Detect which cell encompasses the target text, then output its [X, Y] center coordinate. 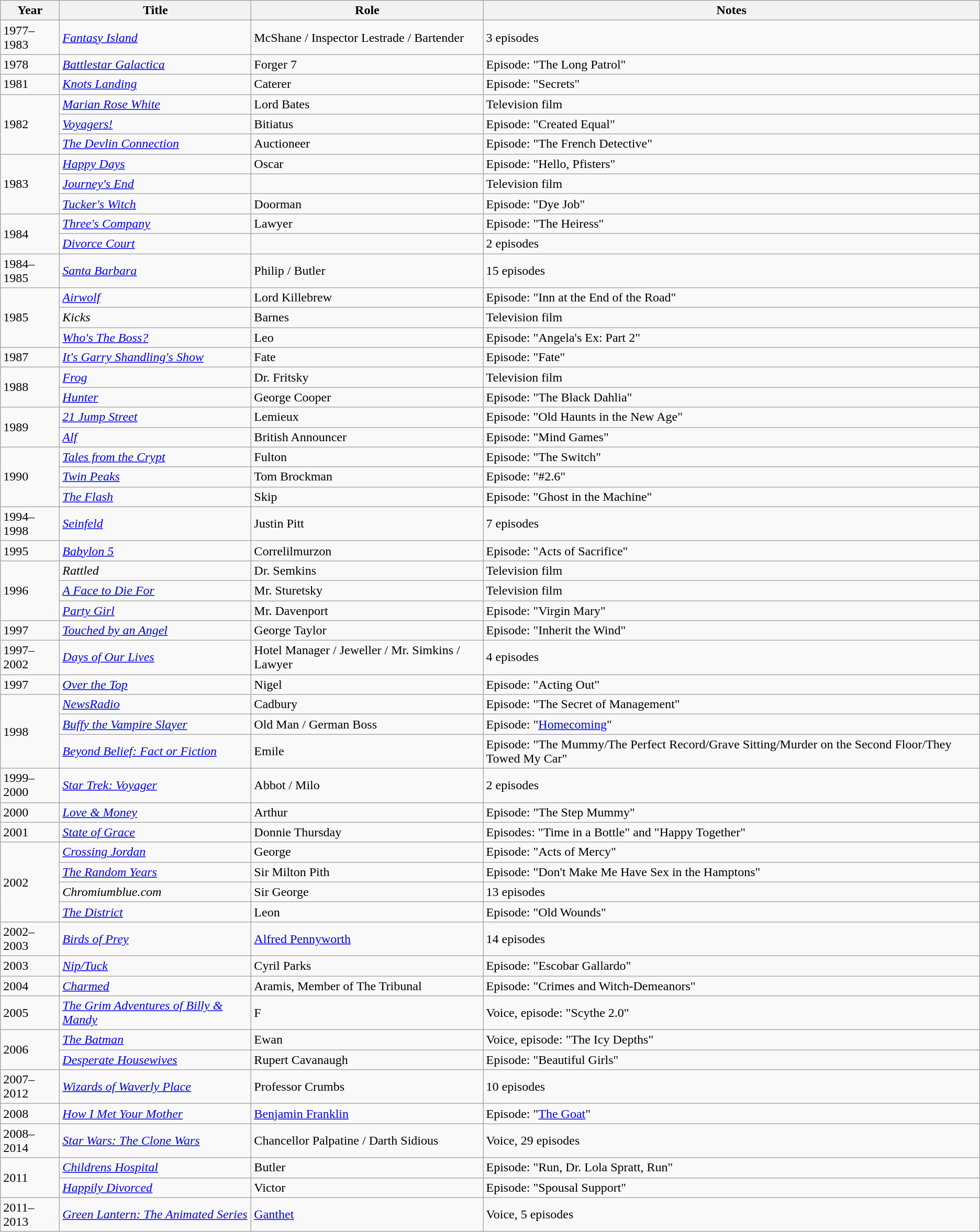
Chancellor Palpatine / Darth Sidious [367, 1141]
Abbot / Milo [367, 785]
Alfred Pennyworth [367, 939]
Chromiumblue.com [155, 892]
F [367, 1013]
Seinfeld [155, 523]
1990 [30, 477]
Episode: "The Mummy/The Perfect Record/Grave Sitting/Murder on the Second Floor/They Towed My Car" [731, 752]
Birds of Prey [155, 939]
1982 [30, 124]
Professor Crumbs [367, 1087]
Tucker's Witch [155, 204]
Cyril Parks [367, 966]
Fantasy Island [155, 38]
Hotel Manager / Jeweller / Mr. Simkins / Lawyer [367, 657]
Oscar [367, 164]
Alf [155, 437]
George Cooper [367, 397]
1987 [30, 357]
Days of Our Lives [155, 657]
Episode: "Escobar Gallardo" [731, 966]
Leon [367, 912]
Emile [367, 752]
Caterer [367, 84]
Skip [367, 497]
2007–2012 [30, 1087]
Lord Bates [367, 104]
George [367, 852]
13 episodes [731, 892]
Twin Peaks [155, 477]
2003 [30, 966]
Dr. Fritsky [367, 377]
Episode: "The Long Patrol" [731, 64]
Dr. Semkins [367, 570]
Desperate Housewives [155, 1060]
Episode: "Hello, Pfisters" [731, 164]
Episode: "Fate" [731, 357]
10 episodes [731, 1087]
The Batman [155, 1040]
Episode: "Spousal Support" [731, 1188]
The Random Years [155, 872]
Victor [367, 1188]
Battlestar Galactica [155, 64]
Old Man / German Boss [367, 724]
Title [155, 10]
Kicks [155, 318]
State of Grace [155, 832]
The Devlin Connection [155, 144]
1983 [30, 184]
1995 [30, 551]
1999–2000 [30, 785]
Voice, 5 episodes [731, 1214]
Episode: "Run, Dr. Lola Spratt, Run" [731, 1168]
Episode: "Virgin Mary" [731, 611]
Bitiatus [367, 124]
Star Trek: Voyager [155, 785]
Tales from the Crypt [155, 457]
1984 [30, 233]
Episode: "Secrets" [731, 84]
Lord Killebrew [367, 298]
2008 [30, 1114]
Sir George [367, 892]
Episode: "Inherit the Wind" [731, 631]
Episode: "Angela's Ex: Part 2" [731, 338]
Knots Landing [155, 84]
Episode: "The Black Dahlia" [731, 397]
7 episodes [731, 523]
Over the Top [155, 685]
It's Garry Shandling's Show [155, 357]
4 episodes [731, 657]
Episode: "The French Detective" [731, 144]
Episodes: "Time in a Bottle" and "Happy Together" [731, 832]
Cadbury [367, 704]
Rupert Cavanaugh [367, 1060]
Star Wars: The Clone Wars [155, 1141]
2005 [30, 1013]
Three's Company [155, 223]
1985 [30, 318]
1989 [30, 427]
Philip / Butler [367, 270]
George Taylor [367, 631]
Sir Milton Pith [367, 872]
1997–2002 [30, 657]
Donnie Thursday [367, 832]
Nip/Tuck [155, 966]
Voice, episode: "The Icy Depths" [731, 1040]
Voyagers! [155, 124]
Ewan [367, 1040]
Happily Divorced [155, 1188]
2011–2013 [30, 1214]
3 episodes [731, 38]
2002–2003 [30, 939]
Episode: "Mind Games" [731, 437]
1988 [30, 387]
Voice, 29 episodes [731, 1141]
2006 [30, 1050]
2004 [30, 985]
2011 [30, 1178]
Episode: "Acts of Sacrifice" [731, 551]
Episode: "Dye Job" [731, 204]
Episode: "Old Wounds" [731, 912]
Forger 7 [367, 64]
1978 [30, 64]
Episode: "Created Equal" [731, 124]
Green Lantern: The Animated Series [155, 1214]
Correlilmurzon [367, 551]
McShane / Inspector Lestrade / Bartender [367, 38]
Babylon 5 [155, 551]
Crossing Jordan [155, 852]
Ganthet [367, 1214]
Episode: "Don't Make Me Have Sex in the Hamptons" [731, 872]
2008–2014 [30, 1141]
Wizards of Waverly Place [155, 1087]
Barnes [367, 318]
Episode: "Beautiful Girls" [731, 1060]
2000 [30, 812]
Marian Rose White [155, 104]
How I Met Your Mother [155, 1114]
Episode: "The Step Mummy" [731, 812]
Fate [367, 357]
Fulton [367, 457]
Episode: "Acting Out" [731, 685]
Episode: "Inn at the End of the Road" [731, 298]
The District [155, 912]
Mr. Sturetsky [367, 590]
Lemieux [367, 417]
21 Jump Street [155, 417]
15 episodes [731, 270]
1998 [30, 732]
Santa Barbara [155, 270]
Episode: "Acts of Mercy" [731, 852]
Party Girl [155, 611]
Buffy the Vampire Slayer [155, 724]
Role [367, 10]
Who's The Boss? [155, 338]
1984–1985 [30, 270]
Nigel [367, 685]
Aramis, Member of The Tribunal [367, 985]
Rattled [155, 570]
Episode: "#2.6" [731, 477]
Leo [367, 338]
Episode: "The Secret of Management" [731, 704]
Happy Days [155, 164]
1996 [30, 590]
Episode: "The Switch" [731, 457]
The Grim Adventures of Billy & Mandy [155, 1013]
Butler [367, 1168]
Frog [155, 377]
Notes [731, 10]
Episode: "Crimes and Witch-Demeanors" [731, 985]
Doorman [367, 204]
Touched by an Angel [155, 631]
2002 [30, 882]
Beyond Belief: Fact or Fiction [155, 752]
The Flash [155, 497]
Episode: "Old Haunts in the New Age" [731, 417]
Arthur [367, 812]
Episode: "The Heiress" [731, 223]
1994–1998 [30, 523]
2001 [30, 832]
Journey's End [155, 184]
Lawyer [367, 223]
Charmed [155, 985]
14 episodes [731, 939]
Year [30, 10]
British Announcer [367, 437]
Auctioneer [367, 144]
Hunter [155, 397]
Airwolf [155, 298]
Love & Money [155, 812]
Divorce Court [155, 243]
Mr. Davenport [367, 611]
Tom Brockman [367, 477]
1981 [30, 84]
Episode: "Homecoming" [731, 724]
Episode: "Ghost in the Machine" [731, 497]
1977–1983 [30, 38]
NewsRadio [155, 704]
Childrens Hospital [155, 1168]
Justin Pitt [367, 523]
Voice, episode: "Scythe 2.0" [731, 1013]
A Face to Die For [155, 590]
Benjamin Franklin [367, 1114]
Episode: "The Goat" [731, 1114]
